Detect which cell encompasses the target text, then output its (X, Y) center coordinate. 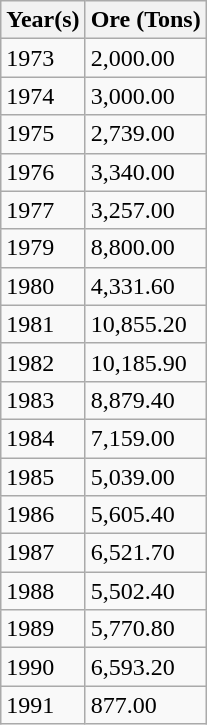
1989 (43, 629)
8,800.00 (146, 248)
1991 (43, 705)
1982 (43, 362)
1985 (43, 477)
1977 (43, 210)
2,739.00 (146, 134)
1981 (43, 324)
10,185.90 (146, 362)
1984 (43, 438)
1975 (43, 134)
1976 (43, 172)
1988 (43, 591)
1990 (43, 667)
5,770.80 (146, 629)
1980 (43, 286)
1987 (43, 553)
877.00 (146, 705)
1983 (43, 400)
6,593.20 (146, 667)
5,039.00 (146, 477)
1974 (43, 96)
4,331.60 (146, 286)
3,257.00 (146, 210)
6,521.70 (146, 553)
2,000.00 (146, 58)
Year(s) (43, 20)
10,855.20 (146, 324)
7,159.00 (146, 438)
8,879.40 (146, 400)
1979 (43, 248)
3,340.00 (146, 172)
1986 (43, 515)
3,000.00 (146, 96)
5,605.40 (146, 515)
Ore (Tons) (146, 20)
1973 (43, 58)
5,502.40 (146, 591)
